For the text-containing cell, return its midpoint in (X, Y) coordinate format. 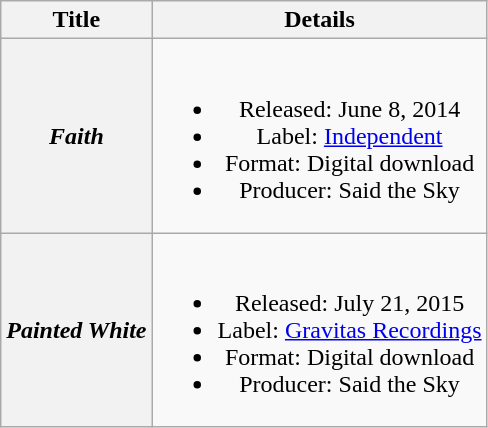
Released: July 21, 2015Label: Gravitas RecordingsFormat: Digital downloadProducer: Said the Sky (320, 330)
Painted White (76, 330)
Faith (76, 136)
Title (76, 20)
Details (320, 20)
Released: June 8, 2014Label: IndependentFormat: Digital downloadProducer: Said the Sky (320, 136)
